For the text-containing cell, return its midpoint in (x, y) coordinate format. 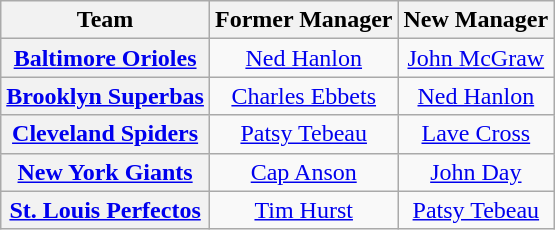
Cap Anson (304, 172)
Lave Cross (476, 134)
St. Louis Perfectos (106, 210)
New York Giants (106, 172)
John Day (476, 172)
Tim Hurst (304, 210)
John McGraw (476, 58)
Baltimore Orioles (106, 58)
Charles Ebbets (304, 96)
Former Manager (304, 20)
Cleveland Spiders (106, 134)
Brooklyn Superbas (106, 96)
New Manager (476, 20)
Team (106, 20)
